From the cell containing the given text, extract its center point as (x, y) coordinate. 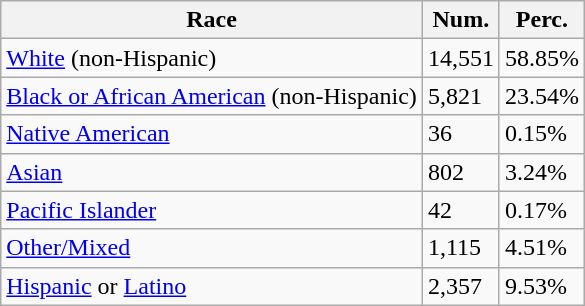
4.51% (542, 248)
5,821 (460, 96)
Other/Mixed (212, 248)
802 (460, 172)
9.53% (542, 286)
Num. (460, 20)
White (non-Hispanic) (212, 58)
3.24% (542, 172)
36 (460, 134)
58.85% (542, 58)
1,115 (460, 248)
Asian (212, 172)
Native American (212, 134)
Race (212, 20)
0.15% (542, 134)
42 (460, 210)
Pacific Islander (212, 210)
23.54% (542, 96)
Black or African American (non-Hispanic) (212, 96)
0.17% (542, 210)
14,551 (460, 58)
Hispanic or Latino (212, 286)
Perc. (542, 20)
2,357 (460, 286)
